Determine the [X, Y] coordinate at the center of the cell enclosing the given text.  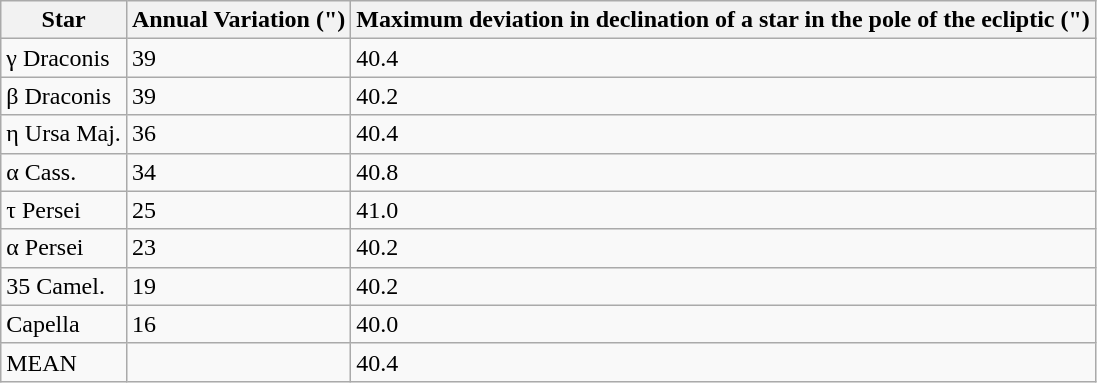
η Ursa Maj. [64, 134]
40.8 [724, 172]
Maximum deviation in declination of a star in the pole of the ecliptic (") [724, 20]
25 [238, 210]
34 [238, 172]
Capella [64, 324]
Star [64, 20]
16 [238, 324]
MEAN [64, 362]
β Draconis [64, 96]
α Cass. [64, 172]
40.0 [724, 324]
τ Persei [64, 210]
α Persei [64, 248]
19 [238, 286]
Annual Variation (") [238, 20]
35 Camel. [64, 286]
41.0 [724, 210]
γ Draconis [64, 58]
23 [238, 248]
36 [238, 134]
